Detect which cell encompasses the target text, then output its [X, Y] center coordinate. 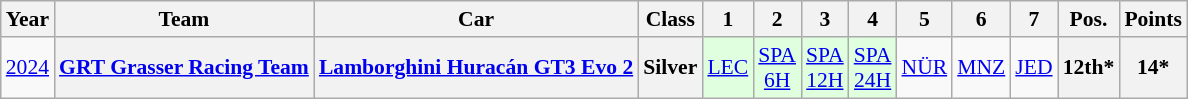
Lamborghini Huracán GT3 Evo 2 [476, 68]
GRT Grasser Racing Team [184, 68]
3 [825, 19]
Silver [670, 68]
LEC [728, 68]
Pos. [1089, 19]
2024 [28, 68]
MNZ [981, 68]
Team [184, 19]
Class [670, 19]
Points [1153, 19]
12th* [1089, 68]
Year [28, 19]
14* [1153, 68]
SPA24H [873, 68]
7 [1034, 19]
SPA6H [777, 68]
5 [924, 19]
NÜR [924, 68]
SPA12H [825, 68]
1 [728, 19]
4 [873, 19]
6 [981, 19]
Car [476, 19]
JED [1034, 68]
2 [777, 19]
